Pinpoint the cell where the given text exists, returning its [x, y] midpoint coordinate. 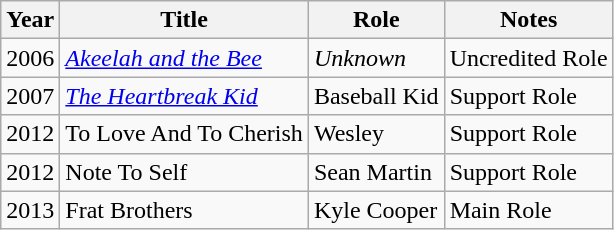
Role [376, 20]
Sean Martin [376, 172]
Main Role [528, 210]
Year [30, 20]
Wesley [376, 134]
Frat Brothers [184, 210]
Uncredited Role [528, 58]
Kyle Cooper [376, 210]
2013 [30, 210]
Notes [528, 20]
2006 [30, 58]
Unknown [376, 58]
Title [184, 20]
2007 [30, 96]
To Love And To Cherish [184, 134]
The Heartbreak Kid [184, 96]
Note To Self [184, 172]
Baseball Kid [376, 96]
Akeelah and the Bee [184, 58]
